Locate the cell with the specified text and output its (X, Y) center coordinate. 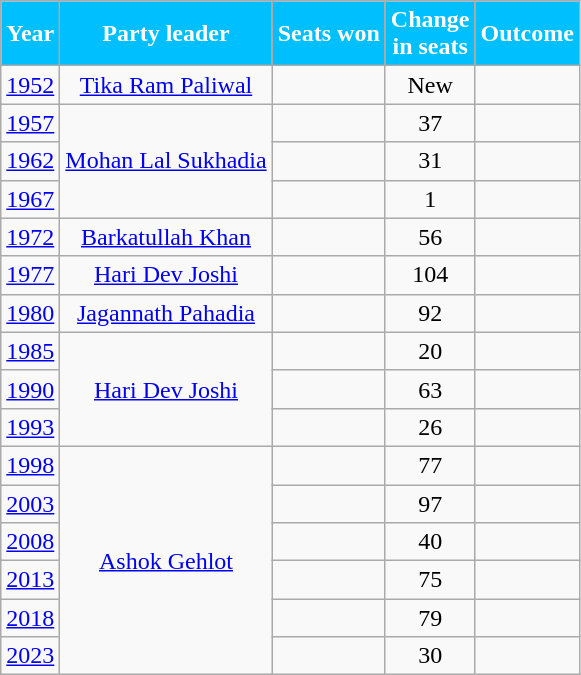
30 (430, 656)
1980 (30, 313)
97 (430, 503)
75 (430, 580)
1998 (30, 465)
Year (30, 34)
31 (430, 161)
1993 (30, 427)
Party leader (166, 34)
1977 (30, 275)
2018 (30, 618)
New (430, 85)
20 (430, 351)
Outcome (527, 34)
Barkatullah Khan (166, 237)
1985 (30, 351)
1967 (30, 199)
2003 (30, 503)
92 (430, 313)
1957 (30, 123)
37 (430, 123)
2008 (30, 542)
2013 (30, 580)
Jagannath Pahadia (166, 313)
40 (430, 542)
Mohan Lal Sukhadia (166, 161)
63 (430, 389)
Ashok Gehlot (166, 560)
79 (430, 618)
77 (430, 465)
Tika Ram Paliwal (166, 85)
1990 (30, 389)
56 (430, 237)
1 (430, 199)
104 (430, 275)
1972 (30, 237)
2023 (30, 656)
1962 (30, 161)
1952 (30, 85)
26 (430, 427)
Changein seats (430, 34)
Seats won (328, 34)
